Return the [X, Y] coordinate for the center point of the cell that contains the specified text.  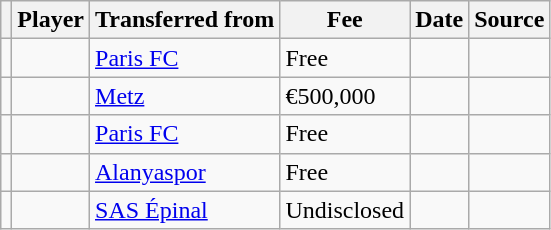
Date [440, 20]
Metz [185, 96]
SAS Épinal [185, 210]
Transferred from [185, 20]
Source [510, 20]
Undisclosed [345, 210]
Player [51, 20]
Fee [345, 20]
€500,000 [345, 96]
Alanyaspor [185, 172]
